Search for the cell housing the specified text and yield its [X, Y] center coordinate. 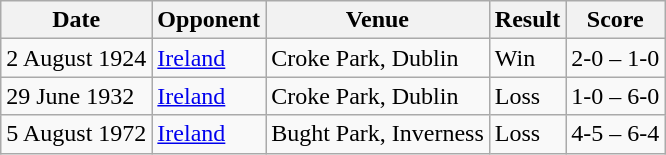
Date [76, 20]
Venue [378, 20]
Score [616, 20]
Result [527, 20]
Bught Park, Inverness [378, 134]
Win [527, 58]
29 June 1932 [76, 96]
1-0 – 6-0 [616, 96]
2 August 1924 [76, 58]
Opponent [209, 20]
2-0 – 1-0 [616, 58]
5 August 1972 [76, 134]
4-5 – 6-4 [616, 134]
